Provide the [x, y] coordinate of the cell's center where the given text is located.  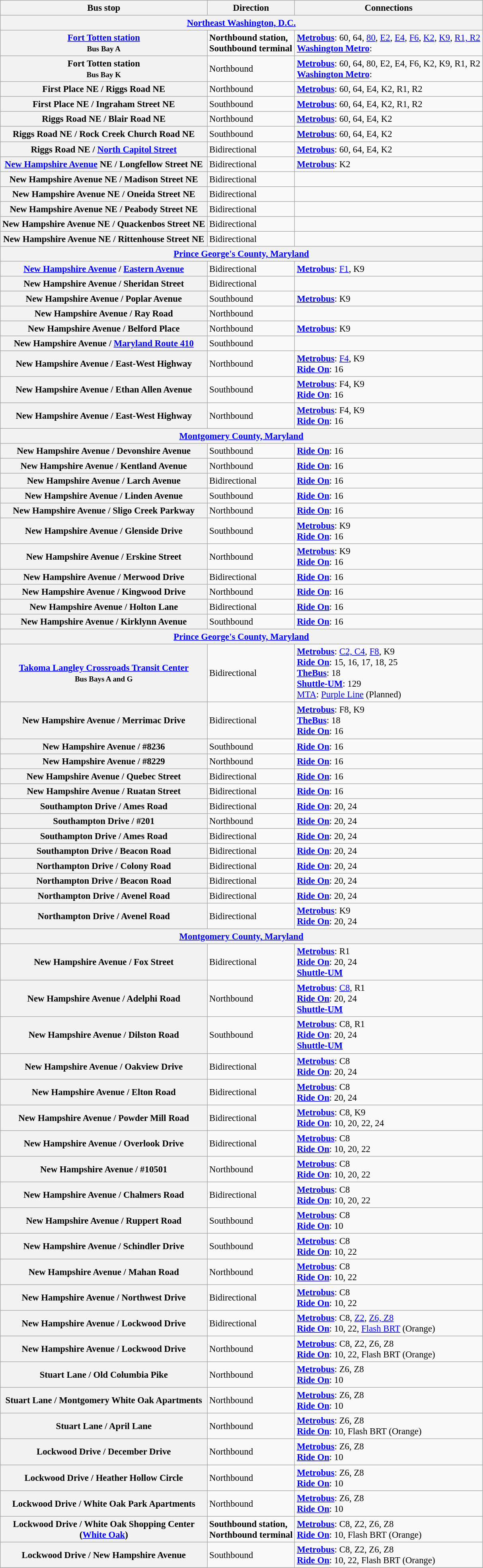
New Hampshire Avenue / Sligo Creek Parkway [104, 511]
New Hampshire Avenue / Quebec Street [104, 776]
Stuart Lane / Old Columbia Pike [104, 1375]
New Hampshire Avenue / Glenside Drive [104, 531]
New Hampshire Avenue / Mahan Road [104, 1272]
New Hampshire Avenue / Elton Road [104, 1092]
Northbound station,Southbound terminal [251, 43]
Fort Totten stationBus Bay A [104, 43]
Bus stop [104, 8]
Southampton Drive / #201 [104, 821]
Lockwood Drive / White Oak Shopping Center(White Oak) [104, 1529]
Southbound station,Northbound terminal [251, 1529]
New Hampshire Avenue / Merwood Drive [104, 577]
First Place NE / Ingraham Street NE [104, 104]
New Hampshire Avenue / Poplar Avenue [104, 299]
New Hampshire Avenue / Chalmers Road [104, 1195]
New Hampshire Avenue NE / Rittenhouse Street NE [104, 239]
Lockwood Drive / Heather Hollow Circle [104, 1478]
New Hampshire Avenue / Northwest Drive [104, 1298]
New Hampshire Avenue / Kirklynn Avenue [104, 622]
Northampton Drive / Beacon Road [104, 881]
New Hampshire Avenue / Schindler Drive [104, 1246]
Metrobus: C2, C4, F8, K9 Ride On: 15, 16, 17, 18, 25 TheBus: 18 Shuttle-UM: 129 MTA: Purple Line (Planned) [389, 673]
New Hampshire Avenue / Maryland Route 410 [104, 344]
New Hampshire Avenue / Kingwood Drive [104, 592]
Takoma Langley Crossroads Transit CenterBus Bays A and G [104, 673]
Southampton Drive / Beacon Road [104, 851]
New Hampshire Avenue / Larch Avenue [104, 481]
New Hampshire Avenue / Ethan Allen Avenue [104, 390]
Northeast Washington, D.C. [242, 23]
New Hampshire Avenue / Oakview Drive [104, 1066]
Metrobus: F1, K9 [389, 269]
Metrobus: F8, K9 TheBus: 18 Ride On: 16 [389, 721]
New Hampshire Avenue / Linden Avenue [104, 496]
New Hampshire Avenue / Belford Place [104, 329]
New Hampshire Avenue NE / Longfellow Street NE [104, 164]
New Hampshire Avenue / #8229 [104, 761]
Metrobus: K2 [389, 164]
Riggs Road NE / North Capitol Street [104, 149]
Metrobus: C8 Ride On: 10 [389, 1220]
Metrobus: C8, K9 Ride On: 10, 20, 22, 24 [389, 1118]
New Hampshire Avenue / Ray Road [104, 314]
Riggs Road NE / Rock Creek Church Road NE [104, 134]
Stuart Lane / April Lane [104, 1426]
New Hampshire Avenue / #10501 [104, 1170]
New Hampshire Avenue / #8236 [104, 746]
New Hampshire Avenue NE / Madison Street NE [104, 179]
New Hampshire Avenue / Ruppert Road [104, 1220]
New Hampshire Avenue NE / Peabody Street NE [104, 209]
New Hampshire Avenue / Adelphi Road [104, 999]
New Hampshire Avenue / Ruatan Street [104, 791]
Stuart Lane / Montgomery White Oak Apartments [104, 1400]
New Hampshire Avenue / Merrimac Drive [104, 721]
Northampton Drive / Colony Road [104, 866]
Fort Totten stationBus Bay K [104, 69]
New Hampshire Avenue NE / Oneida Street NE [104, 194]
Connections [389, 8]
New Hampshire Avenue / Overlook Drive [104, 1143]
New Hampshire Avenue / Dilston Road [104, 1035]
Lockwood Drive / White Oak Park Apartments [104, 1503]
Lockwood Drive / December Drive [104, 1452]
New Hampshire Avenue NE / Quackenbos Street NE [104, 224]
Lockwood Drive / New Hampshire Avenue [104, 1555]
New Hampshire Avenue / Fox Street [104, 962]
New Hampshire Avenue / Sheridan Street [104, 284]
New Hampshire Avenue / Powder Mill Road [104, 1118]
Metrobus: K9 Ride On: 20, 24 [389, 916]
Direction [251, 8]
New Hampshire Avenue / Erskine Street [104, 557]
Metrobus: C8, Z2, Z6, Z8 Ride On: 10, Flash BRT (Orange) [389, 1529]
Riggs Road NE / Blair Road NE [104, 119]
Metrobus: R1 Ride On: 20, 24 Shuttle-UM [389, 962]
New Hampshire Avenue / Kentland Avenue [104, 466]
Metrobus: Z6, Z8 Ride On: 10, Flash BRT (Orange) [389, 1426]
New Hampshire Avenue / Holton Lane [104, 607]
New Hampshire Avenue / Eastern Avenue [104, 269]
First Place NE / Riggs Road NE [104, 89]
New Hampshire Avenue / Devonshire Avenue [104, 451]
